Output the [X, Y] coordinate of the center of the cell containing the given text.  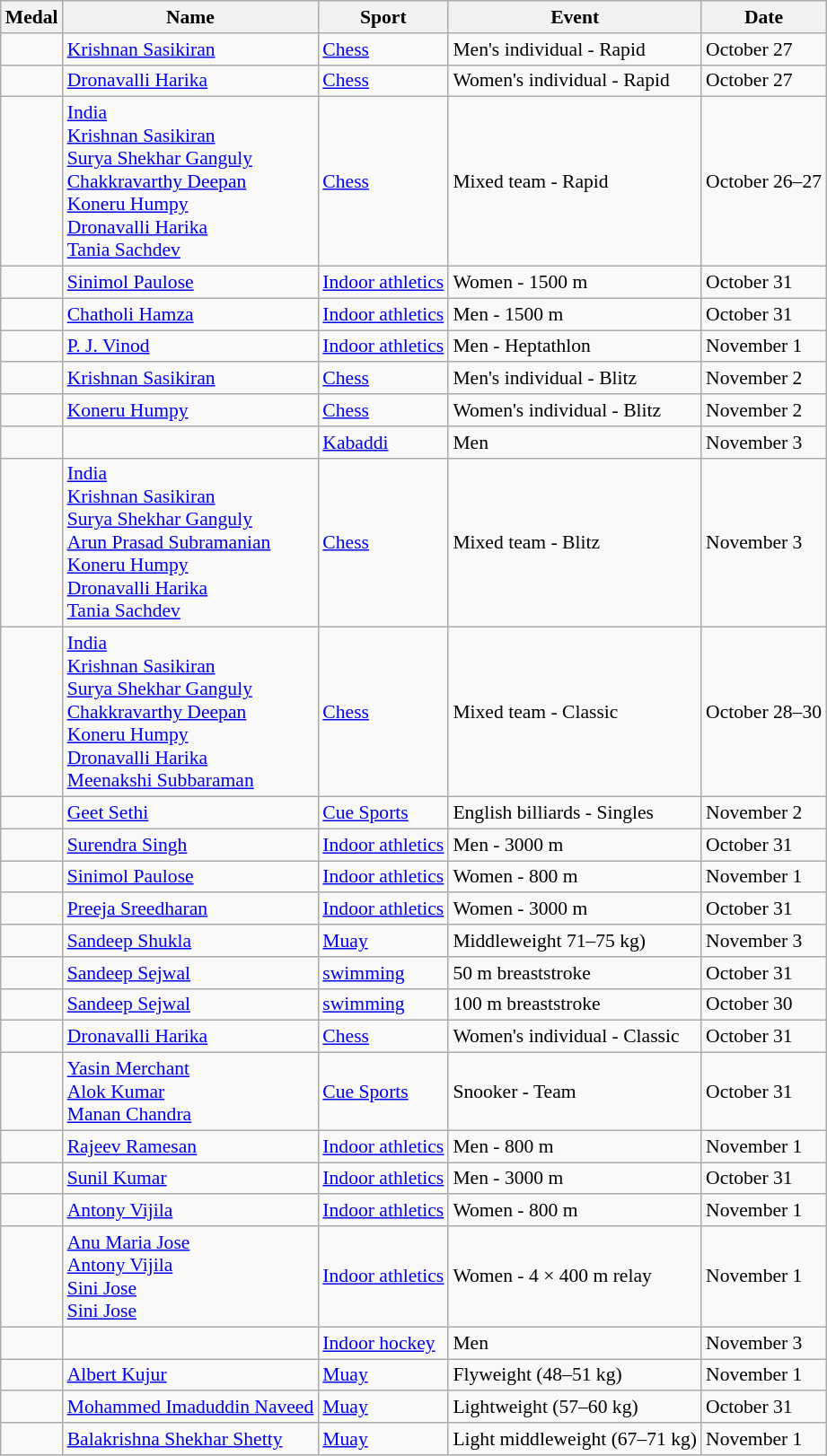
Men's individual - Blitz [575, 379]
Men - 1500 m [575, 314]
Men - Heptathlon [575, 346]
Rajeev Ramesan [190, 1146]
Women - 1500 m [575, 283]
Women - 4 × 400 m relay [575, 1276]
Snooker - Team [575, 1092]
Lightweight (57–60 kg) [575, 1408]
Koneru Humpy [190, 410]
Women - 3000 m [575, 909]
Light middleweight (67–71 kg) [575, 1439]
October 28–30 [763, 713]
Name [190, 17]
October 30 [763, 1004]
Flyweight (48–51 kg) [575, 1375]
English billiards - Singles [575, 813]
Middleweight 71–75 kg) [575, 941]
Chatholi Hamza [190, 314]
P. J. Vinod [190, 346]
Mixed team - Classic [575, 713]
Mohammed Imaduddin Naveed [190, 1408]
Event [575, 17]
Geet Sethi [190, 813]
Date [763, 17]
Women's individual - Blitz [575, 410]
Men - 800 m [575, 1146]
Women's individual - Classic [575, 1037]
India Krishnan SasikiranSurya Shekhar GangulyChakkravarthy DeepanKoneru HumpyDronavalli HarikaMeenakshi Subbaraman [190, 713]
Sandeep Shukla [190, 941]
Mixed team - Rapid [575, 181]
Mixed team - Blitz [575, 542]
Kabaddi [383, 443]
India Krishnan SasikiranSurya Shekhar GangulyArun Prasad SubramanianKoneru HumpyDronavalli HarikaTania Sachdev [190, 542]
India Krishnan SasikiranSurya Shekhar GangulyChakkravarthy DeepanKoneru HumpyDronavalli HarikaTania Sachdev [190, 181]
October 26–27 [763, 181]
Preeja Sreedharan [190, 909]
Albert Kujur [190, 1375]
Yasin MerchantAlok KumarManan Chandra [190, 1092]
Balakrishna Shekhar Shetty [190, 1439]
Sunil Kumar [190, 1179]
Sport [383, 17]
Women's individual - Rapid [575, 81]
Medal [32, 17]
50 m breaststroke [575, 973]
Anu Maria JoseAntony VijilaSini JoseSini Jose [190, 1276]
Antony Vijila [190, 1211]
Men's individual - Rapid [575, 49]
100 m breaststroke [575, 1004]
Surendra Singh [190, 845]
Indoor hockey [383, 1343]
